Provide the [X, Y] coordinate of the cell's center where the given text is located.  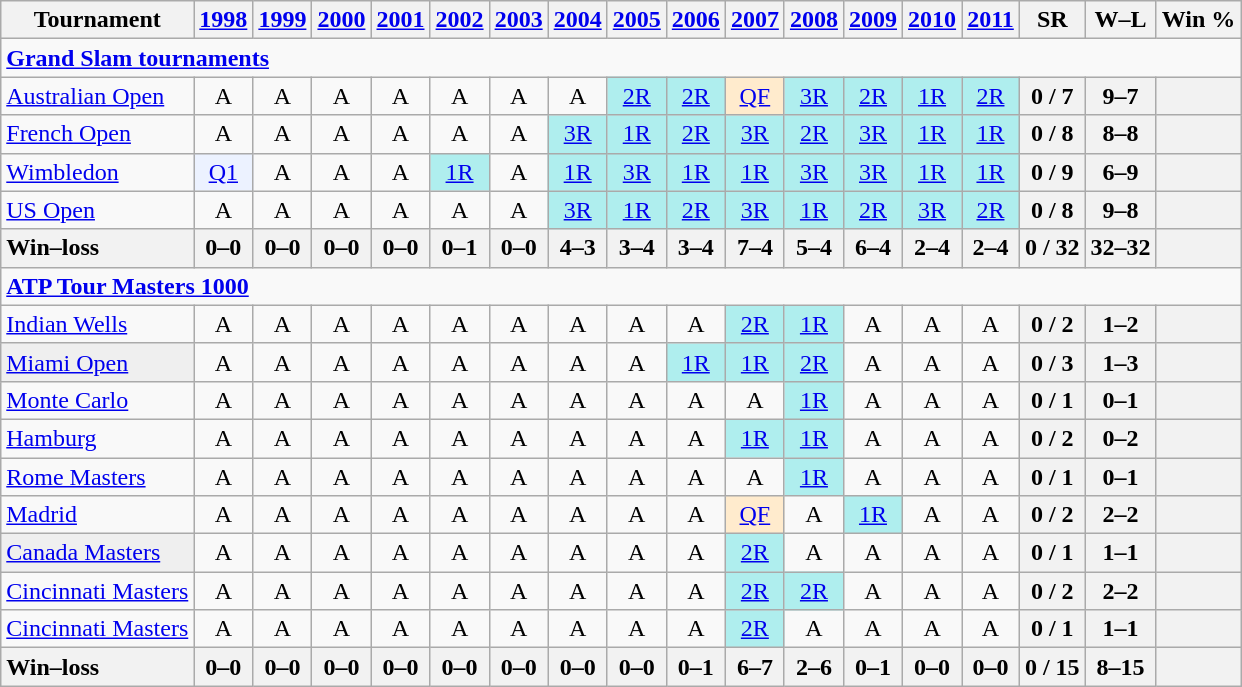
2002 [460, 20]
US Open [98, 210]
4–3 [578, 248]
2010 [932, 20]
Tournament [98, 20]
2007 [754, 20]
2008 [814, 20]
2–6 [814, 667]
2004 [578, 20]
SR [1052, 20]
0 / 32 [1052, 248]
Grand Slam tournaments [621, 58]
8–15 [1120, 667]
0 / 7 [1052, 96]
Indian Wells [98, 324]
2011 [991, 20]
0 / 15 [1052, 667]
2000 [342, 20]
Monte Carlo [98, 400]
6–4 [872, 248]
Win % [1198, 20]
Miami Open [98, 362]
0–2 [1120, 438]
2009 [872, 20]
1999 [282, 20]
0 / 3 [1052, 362]
6–7 [754, 667]
Wimbledon [98, 172]
2006 [696, 20]
W–L [1120, 20]
ATP Tour Masters 1000 [621, 286]
Canada Masters [98, 553]
French Open [98, 134]
32–32 [1120, 248]
Q1 [224, 172]
7–4 [754, 248]
5–4 [814, 248]
8–8 [1120, 134]
1–2 [1120, 324]
Hamburg [98, 438]
2001 [400, 20]
9–7 [1120, 96]
2005 [636, 20]
Rome Masters [98, 477]
0 / 9 [1052, 172]
1–3 [1120, 362]
6–9 [1120, 172]
Madrid [98, 515]
1998 [224, 20]
9–8 [1120, 210]
2003 [518, 20]
Australian Open [98, 96]
